Detect which cell encompasses the target text, then output its [x, y] center coordinate. 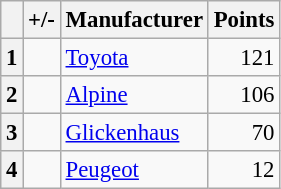
Glickenhaus [134, 133]
+/- [42, 20]
106 [244, 95]
Manufacturer [134, 20]
Points [244, 20]
1 [12, 58]
Toyota [134, 58]
3 [12, 133]
Peugeot [134, 170]
12 [244, 170]
4 [12, 170]
70 [244, 133]
Alpine [134, 95]
2 [12, 95]
121 [244, 58]
